Scan for the cell matching the given text and deliver its [X, Y] coordinate at center. 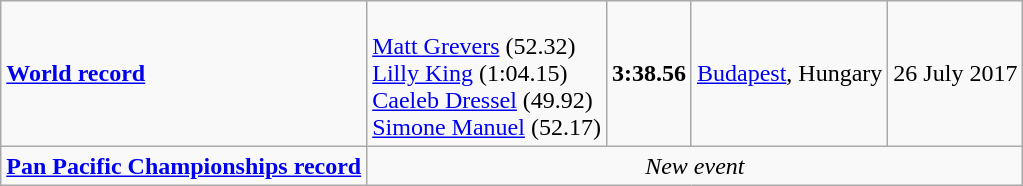
Pan Pacific Championships record [184, 166]
Matt Grevers (52.32)Lilly King (1:04.15)Caeleb Dressel (49.92)Simone Manuel (52.17) [487, 74]
3:38.56 [648, 74]
26 July 2017 [956, 74]
Budapest, Hungary [789, 74]
New event [695, 166]
World record [184, 74]
